Pinpoint the cell where the given text exists, returning its (x, y) midpoint coordinate. 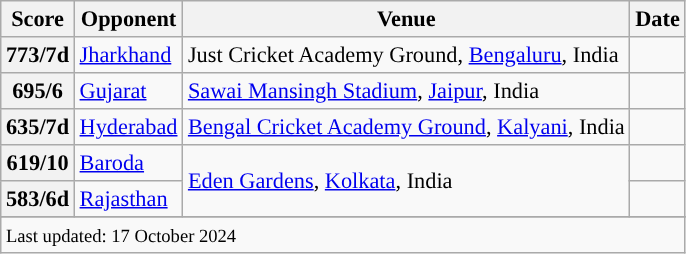
695/6 (38, 90)
Last updated: 17 October 2024 (343, 234)
Opponent (128, 19)
Sawai Mansingh Stadium, Jaipur, India (406, 90)
Jharkhand (128, 55)
773/7d (38, 55)
Baroda (128, 162)
Rajasthan (128, 198)
Bengal Cricket Academy Ground, Kalyani, India (406, 126)
583/6d (38, 198)
Just Cricket Academy Ground, Bengaluru, India (406, 55)
Eden Gardens, Kolkata, India (406, 180)
Venue (406, 19)
Score (38, 19)
Hyderabad (128, 126)
Gujarat (128, 90)
Date (658, 19)
635/7d (38, 126)
619/10 (38, 162)
